Find where the given text appears and provide that cell's center as [X, Y] coordinate. 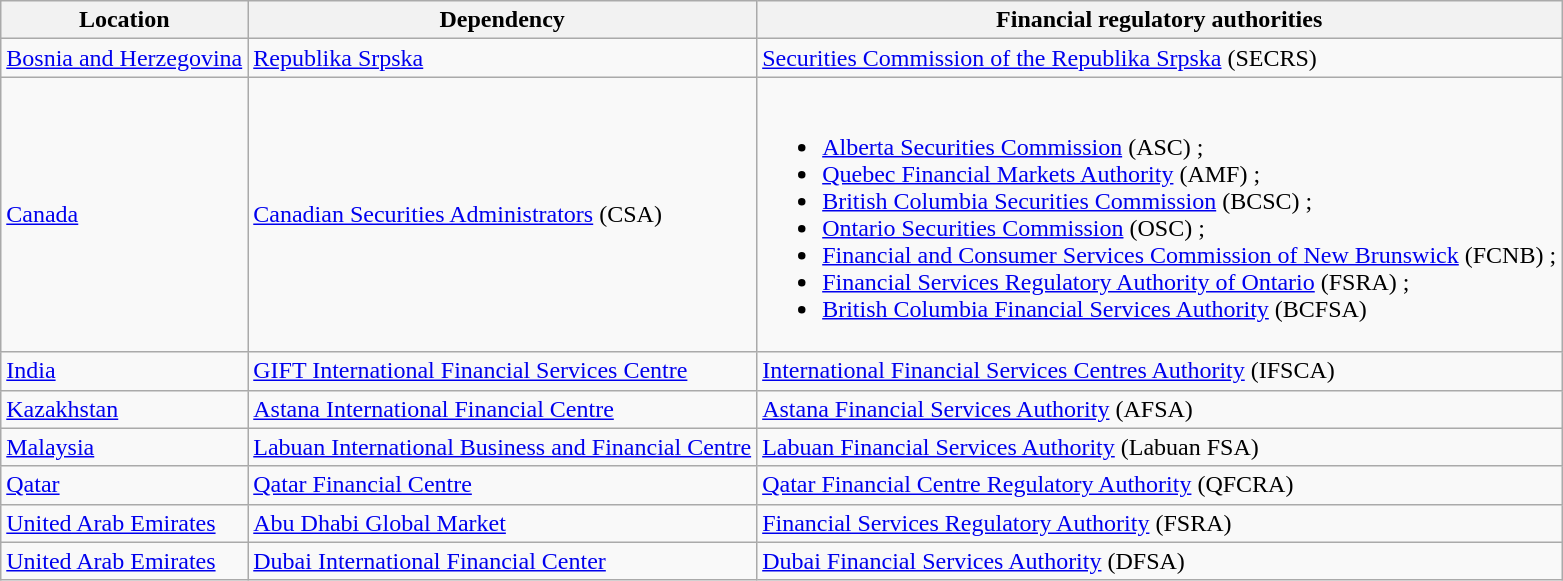
International Financial Services Centres Authority (IFSCA) [1160, 371]
Labuan Financial Services Authority (Labuan FSA) [1160, 447]
Qatar Financial Centre [502, 485]
Financial Services Regulatory Authority (FSRA) [1160, 523]
Qatar Financial Centre Regulatory Authority (QFCRA) [1160, 485]
Qatar [124, 485]
Kazakhstan [124, 409]
Astana International Financial Centre [502, 409]
Bosnia and Herzegovina [124, 58]
Malaysia [124, 447]
Financial regulatory authorities [1160, 20]
Canada [124, 214]
GIFT International Financial Services Centre [502, 371]
Securities Commission of the Republika Srpska (SECRS) [1160, 58]
Dubai Financial Services Authority (DFSA) [1160, 561]
Dependency [502, 20]
Astana Financial Services Authority (AFSA) [1160, 409]
India [124, 371]
Dubai International Financial Center [502, 561]
Labuan International Business and Financial Centre [502, 447]
Republika Srpska [502, 58]
Location [124, 20]
Abu Dhabi Global Market [502, 523]
Canadian Securities Administrators (CSA) [502, 214]
